Search for the cell housing the specified text and yield its (x, y) center coordinate. 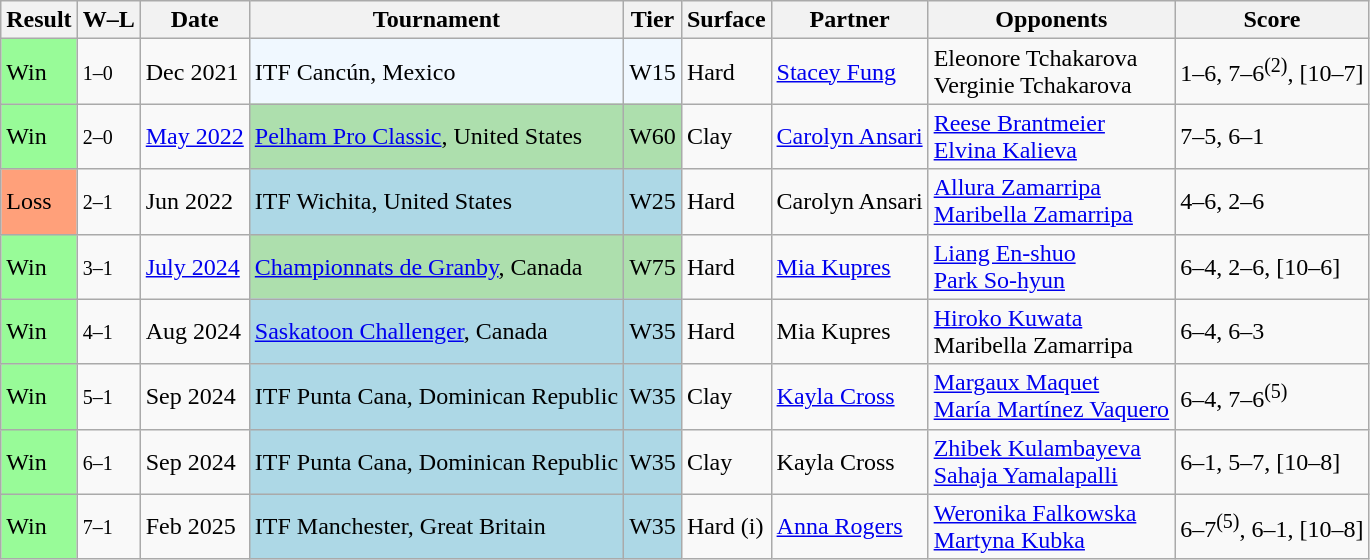
5–1 (108, 396)
2–0 (108, 136)
4–6, 2–6 (1272, 202)
Jun 2022 (194, 202)
ITF Wichita, United States (436, 202)
Score (1272, 20)
6–7(5), 6–1, [10–8] (1272, 526)
Feb 2025 (194, 526)
Liang En-shuo Park So-hyun (1052, 266)
W15 (653, 72)
May 2022 (194, 136)
Weronika Falkowska Martyna Kubka (1052, 526)
Saskatoon Challenger, Canada (436, 332)
Pelham Pro Classic, United States (436, 136)
ITF Manchester, Great Britain (436, 526)
Partner (850, 20)
6–4, 6–3 (1272, 332)
6–4, 2–6, [10–6] (1272, 266)
3–1 (108, 266)
Loss (39, 202)
Reese Brantmeier Elvina Kalieva (1052, 136)
Hiroko Kuwata Maribella Zamarripa (1052, 332)
Hard (i) (726, 526)
7–5, 6–1 (1272, 136)
Zhibek Kulambayeva Sahaja Yamalapalli (1052, 462)
4–1 (108, 332)
7–1 (108, 526)
1–6, 7–6(2), [10–7] (1272, 72)
Championnats de Granby, Canada (436, 266)
Tier (653, 20)
Eleonore Tchakarova Verginie Tchakarova (1052, 72)
Opponents (1052, 20)
6–1, 5–7, [10–8] (1272, 462)
Tournament (436, 20)
W60 (653, 136)
July 2024 (194, 266)
1–0 (108, 72)
Anna Rogers (850, 526)
Result (39, 20)
6–4, 7–6(5) (1272, 396)
Allura Zamarripa Maribella Zamarripa (1052, 202)
Dec 2021 (194, 72)
Date (194, 20)
6–1 (108, 462)
W25 (653, 202)
Stacey Fung (850, 72)
2–1 (108, 202)
ITF Cancún, Mexico (436, 72)
Margaux Maquet María Martínez Vaquero (1052, 396)
Surface (726, 20)
W75 (653, 266)
Aug 2024 (194, 332)
W–L (108, 20)
